For the text-containing cell, return its midpoint in [x, y] coordinate format. 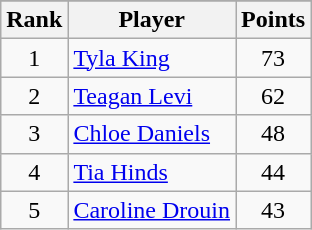
Chloe Daniels [152, 134]
Player [152, 20]
44 [274, 172]
5 [34, 210]
Teagan Levi [152, 96]
Points [274, 20]
43 [274, 210]
2 [34, 96]
48 [274, 134]
Rank [34, 20]
Tia Hinds [152, 172]
62 [274, 96]
73 [274, 58]
1 [34, 58]
3 [34, 134]
4 [34, 172]
Caroline Drouin [152, 210]
Tyla King [152, 58]
